Return the (X, Y) coordinate for the center point of the cell that contains the specified text.  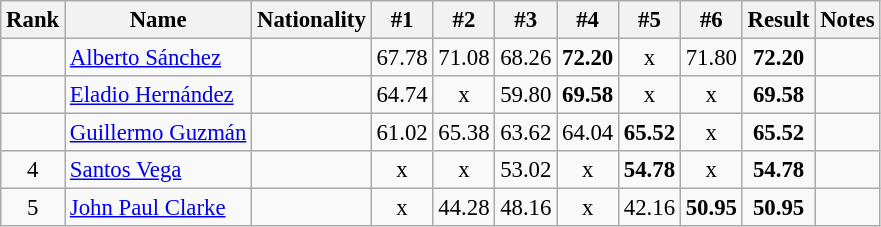
48.16 (526, 208)
53.02 (526, 170)
Rank (33, 20)
Nationality (312, 20)
#6 (711, 20)
64.04 (588, 133)
4 (33, 170)
42.16 (650, 208)
44.28 (464, 208)
Result (778, 20)
5 (33, 208)
71.80 (711, 58)
71.08 (464, 58)
Guillermo Guzmán (158, 133)
John Paul Clarke (158, 208)
67.78 (402, 58)
61.02 (402, 133)
64.74 (402, 95)
#5 (650, 20)
Notes (848, 20)
68.26 (526, 58)
#2 (464, 20)
#4 (588, 20)
65.38 (464, 133)
Alberto Sánchez (158, 58)
Name (158, 20)
#1 (402, 20)
Eladio Hernández (158, 95)
63.62 (526, 133)
#3 (526, 20)
Santos Vega (158, 170)
59.80 (526, 95)
